Determine the [x, y] coordinate at the center of the cell enclosing the given text.  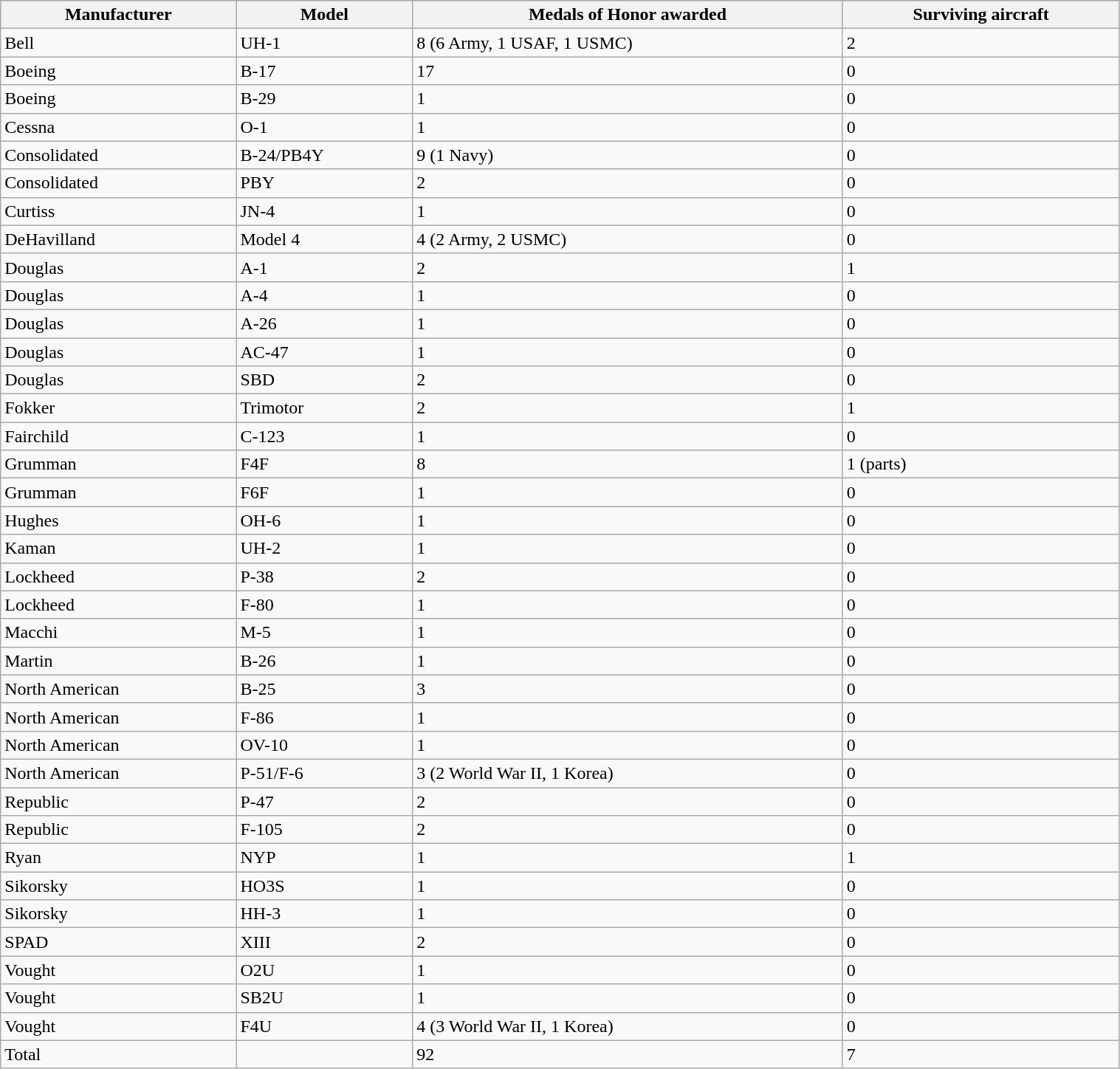
A-26 [325, 323]
Martin [118, 661]
B-29 [325, 99]
JN-4 [325, 211]
SBD [325, 380]
Fairchild [118, 436]
4 (3 World War II, 1 Korea) [628, 1026]
UH-1 [325, 43]
HH-3 [325, 914]
Macchi [118, 633]
P-47 [325, 801]
OV-10 [325, 745]
A-4 [325, 295]
F4U [325, 1026]
F-86 [325, 717]
7 [980, 1054]
Bell [118, 43]
Curtiss [118, 211]
Total [118, 1054]
UH-2 [325, 549]
F-105 [325, 830]
3 [628, 689]
F6F [325, 492]
DeHavilland [118, 239]
NYP [325, 858]
9 (1 Navy) [628, 155]
Model 4 [325, 239]
17 [628, 71]
Kaman [118, 549]
Trimotor [325, 408]
Model [325, 15]
M-5 [325, 633]
SB2U [325, 998]
4 (2 Army, 2 USMC) [628, 239]
A-1 [325, 267]
92 [628, 1054]
F-80 [325, 605]
P-51/F-6 [325, 773]
Fokker [118, 408]
3 (2 World War II, 1 Korea) [628, 773]
C-123 [325, 436]
Cessna [118, 127]
O2U [325, 970]
B-17 [325, 71]
B-24/PB4Y [325, 155]
B-25 [325, 689]
8 [628, 464]
OH-6 [325, 520]
Ryan [118, 858]
O-1 [325, 127]
SPAD [118, 942]
P-38 [325, 577]
Surviving aircraft [980, 15]
AC-47 [325, 352]
F4F [325, 464]
B-26 [325, 661]
1 (parts) [980, 464]
XIII [325, 942]
HO3S [325, 886]
PBY [325, 183]
8 (6 Army, 1 USAF, 1 USMC) [628, 43]
Hughes [118, 520]
Manufacturer [118, 15]
Medals of Honor awarded [628, 15]
